Identify which cell holds the provided text, then report its [x, y] central coordinate. 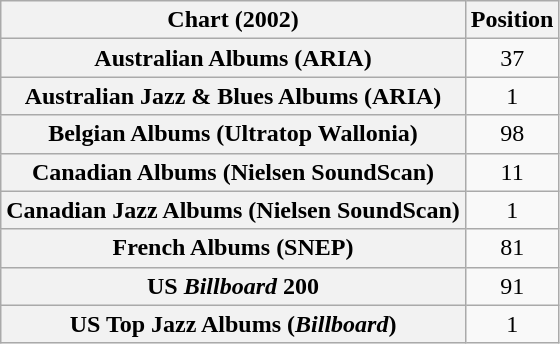
Australian Jazz & Blues Albums (ARIA) [234, 96]
US Billboard 200 [234, 286]
Canadian Albums (Nielsen SoundScan) [234, 172]
Chart (2002) [234, 20]
91 [512, 286]
Australian Albums (ARIA) [234, 58]
Position [512, 20]
81 [512, 248]
Canadian Jazz Albums (Nielsen SoundScan) [234, 210]
French Albums (SNEP) [234, 248]
11 [512, 172]
US Top Jazz Albums (Billboard) [234, 324]
98 [512, 134]
Belgian Albums (Ultratop Wallonia) [234, 134]
37 [512, 58]
